Locate the cell with the specified text and output its (X, Y) center coordinate. 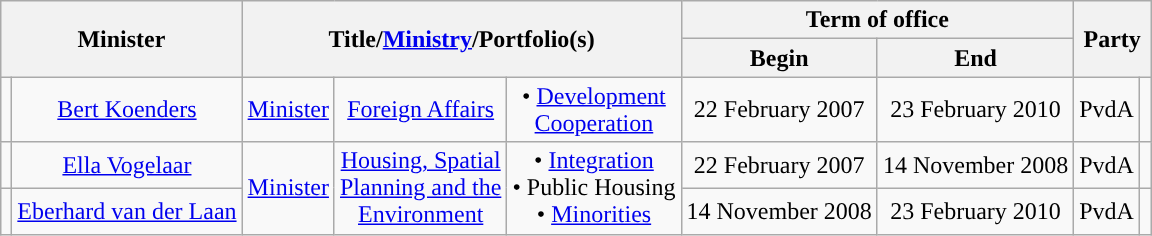
Party (1112, 39)
• Integration • Public Housing • Minorities (594, 188)
Foreign Affairs (420, 110)
• Development Cooperation (594, 110)
Begin (779, 58)
End (975, 58)
Eberhard van der Laan (127, 211)
Title/Ministry/Portfolio(s) (462, 39)
Term of office (878, 20)
Bert Koenders (127, 110)
Ella Vogelaar (127, 165)
Housing, Spatial Planning and the Environment (420, 188)
